Scan for the cell matching the given text and deliver its [x, y] coordinate at center. 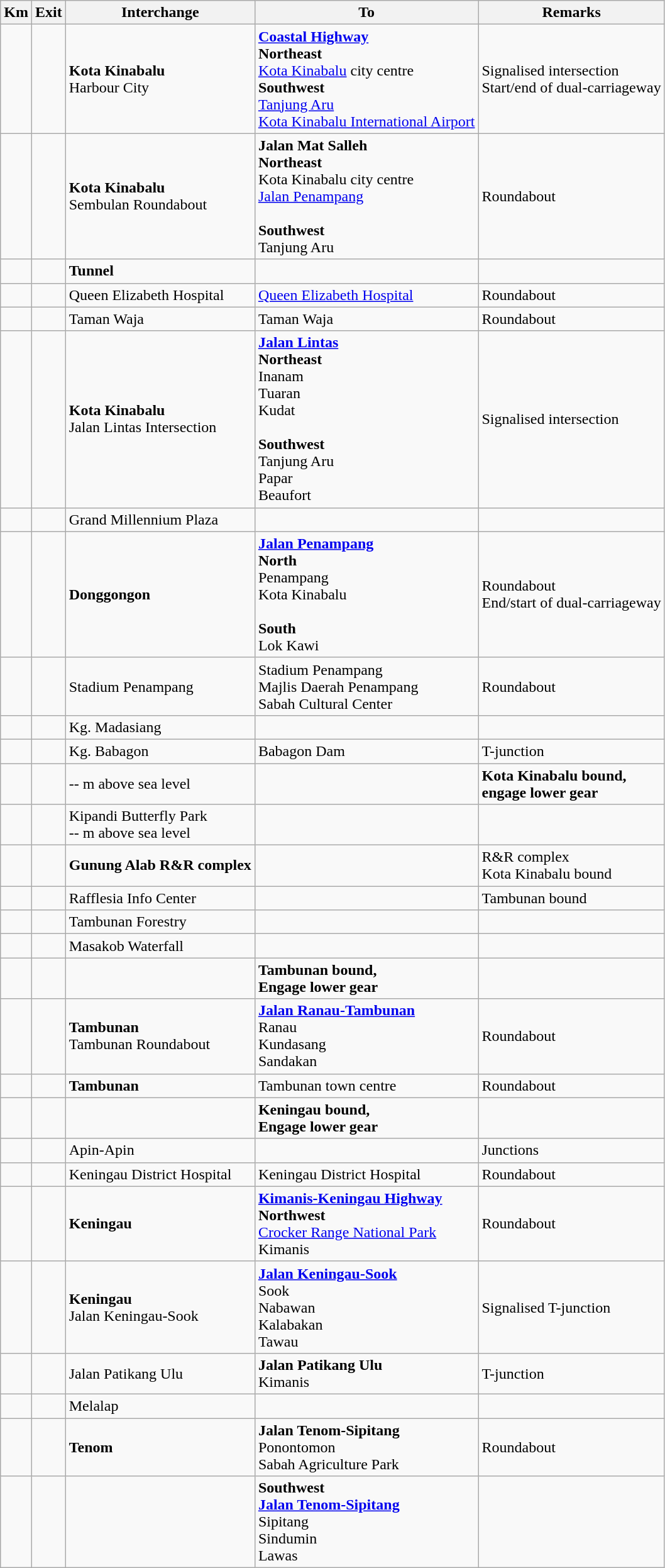
Tambunan town centre [366, 1086]
Rafflesia Info Center [160, 898]
Jalan Tenom-SipitangPonontomonSabah Agriculture Park [366, 1447]
Jalan LintasNortheastInanamTuaranKudatSouthwestTanjung AruPaparBeaufort [366, 419]
Coastal HighwayNortheastKota Kinabalu city centreSouthwestTanjung AruKota Kinabalu International Airport [366, 79]
Km [16, 13]
Kota KinabaluHarbour City [160, 79]
Jalan Patikang UluKimanis [366, 1374]
Jalan PenampangNorthPenampangKota KinabaluSouthLok Kawi [366, 594]
Grand Millennium Plaza [160, 520]
KeningauJalan Keningau-Sook [160, 1307]
Keningau [160, 1224]
Jalan Ranau-TambunanRanauKundasangSandakan [366, 1037]
Apin-Apin [160, 1150]
Jalan Mat SallehNortheastKota Kinabalu city centre Jalan PenampangSouthwestTanjung Aru [366, 196]
To [366, 13]
Tambunan Tambunan Roundabout [160, 1037]
Interchange [160, 13]
Junctions [571, 1150]
Signalised T-junction [571, 1307]
Kg. Madasiang [160, 727]
Remarks [571, 13]
Southwest Jalan Tenom-SipitangSipitangSinduminLawas [366, 1522]
Melalap [160, 1406]
Tambunan Forestry [160, 922]
-- m above sea level [160, 784]
Masakob Waterfall [160, 946]
RoundaboutEnd/start of dual-carriageway [571, 594]
Signalised intersection [571, 419]
Kota Kinabalu bound,engage lower gear [571, 784]
Kipandi Butterfly Park-- m above sea level [160, 825]
Jalan Patikang Ulu [160, 1374]
Tambunan bound,Engage lower gear [366, 979]
Tambunan [160, 1086]
Jalan Keningau-SookSookNabawanKalabakanTawau [366, 1307]
Kimanis-Keningau HighwayNorthwestCrocker Range National ParkKimanis [366, 1224]
Kota KinabaluSembulan Roundabout [160, 196]
Stadium Penampang [160, 686]
Donggongon [160, 594]
Tunnel [160, 271]
R&R complexKota Kinabalu bound [571, 865]
Babagon Dam [366, 751]
Exit [48, 13]
Gunung Alab R&R complex [160, 865]
Signalised intersectionStart/end of dual-carriageway [571, 79]
Kg. Babagon [160, 751]
Tenom [160, 1447]
Tambunan bound [571, 898]
Keningau bound,Engage lower gear [366, 1118]
Kota KinabaluJalan Lintas Intersection [160, 419]
Stadium PenampangMajlis Daerah PenampangSabah Cultural Center [366, 686]
